From the cell containing the given text, extract its center point as (X, Y) coordinate. 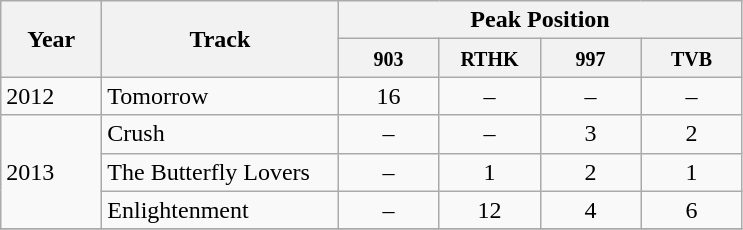
Crush (220, 134)
Enlightenment (220, 210)
12 (490, 210)
2013 (52, 172)
16 (388, 96)
Year (52, 39)
TVB (692, 58)
903 (388, 58)
997 (590, 58)
Tomorrow (220, 96)
3 (590, 134)
2012 (52, 96)
The Butterfly Lovers (220, 172)
Peak Position (540, 20)
6 (692, 210)
Track (220, 39)
RTHK (490, 58)
4 (590, 210)
